Extract the [x, y] coordinate from the center of the cell holding the provided text.  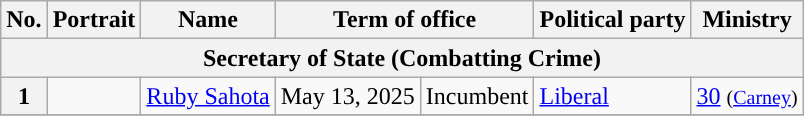
Name [208, 20]
Liberal [612, 96]
Ruby Sahota [208, 96]
No. [24, 20]
Incumbent [477, 96]
Portrait [94, 20]
Ministry [747, 20]
30 (Carney) [747, 96]
Political party [612, 20]
1 [24, 96]
Secretary of State (Combatting Crime) [402, 58]
May 13, 2025 [348, 96]
Term of office [404, 20]
